Return (X, Y) of the center of cell containing provided text 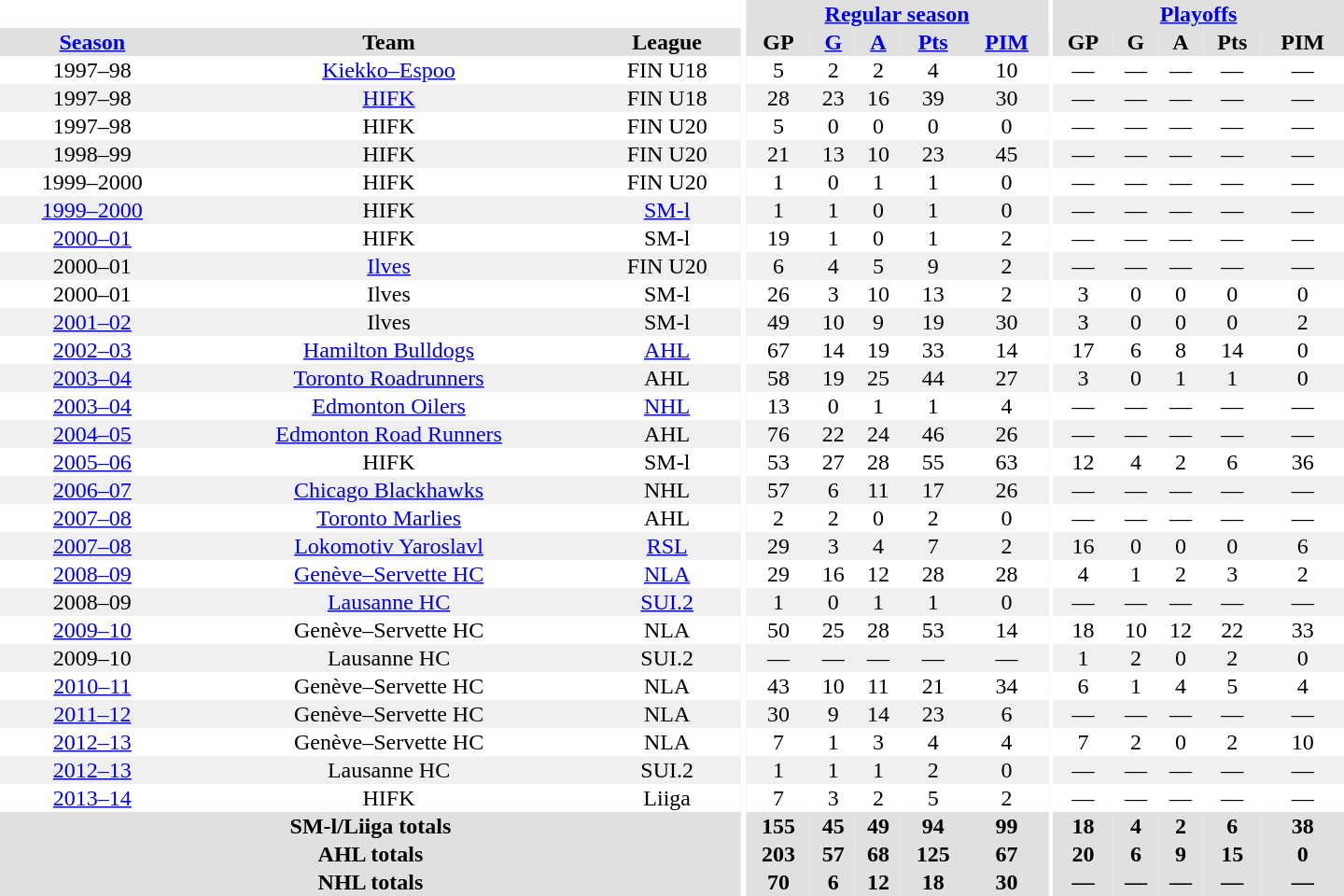
2006–07 (92, 490)
NHL totals (371, 882)
125 (933, 854)
2013–14 (92, 798)
Lokomotiv Yaroslavl (389, 546)
15 (1232, 854)
2010–11 (92, 686)
Playoffs (1198, 14)
Chicago Blackhawks (389, 490)
Toronto Roadrunners (389, 378)
Toronto Marlies (389, 518)
94 (933, 826)
58 (778, 378)
Team (389, 42)
68 (878, 854)
2005–06 (92, 462)
70 (778, 882)
46 (933, 434)
36 (1303, 462)
34 (1006, 686)
8 (1181, 350)
Liiga (666, 798)
39 (933, 98)
2011–12 (92, 714)
44 (933, 378)
Season (92, 42)
Regular season (897, 14)
203 (778, 854)
38 (1303, 826)
SM-l/Liiga totals (371, 826)
2001–02 (92, 322)
AHL totals (371, 854)
20 (1083, 854)
55 (933, 462)
Kiekko–Espoo (389, 70)
50 (778, 630)
63 (1006, 462)
43 (778, 686)
1998–99 (92, 154)
24 (878, 434)
2004–05 (92, 434)
76 (778, 434)
RSL (666, 546)
Edmonton Road Runners (389, 434)
Edmonton Oilers (389, 406)
155 (778, 826)
Hamilton Bulldogs (389, 350)
2002–03 (92, 350)
99 (1006, 826)
League (666, 42)
